Extract the [X, Y] coordinate from the center of the cell holding the provided text.  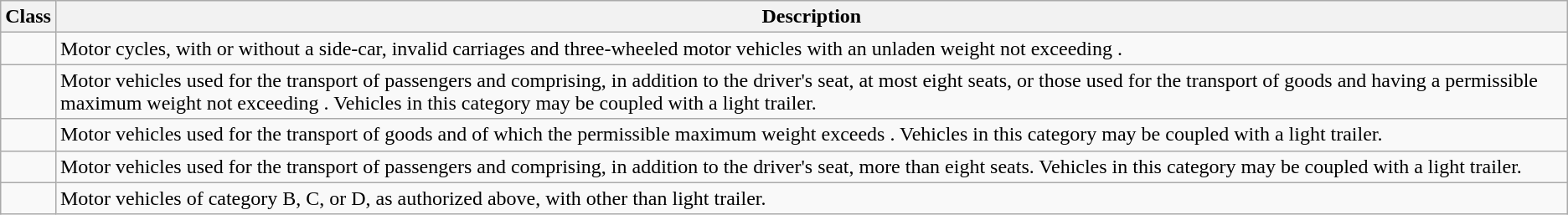
Class [28, 17]
Description [811, 17]
Motor cycles, with or without a side-car, invalid carriages and three-wheeled motor vehicles with an unladen weight not exceeding . [811, 49]
Motor vehicles of category B, C, or D, as authorized above, with other than light trailer. [811, 198]
